Scan for the cell matching the given text and deliver its (X, Y) coordinate at center. 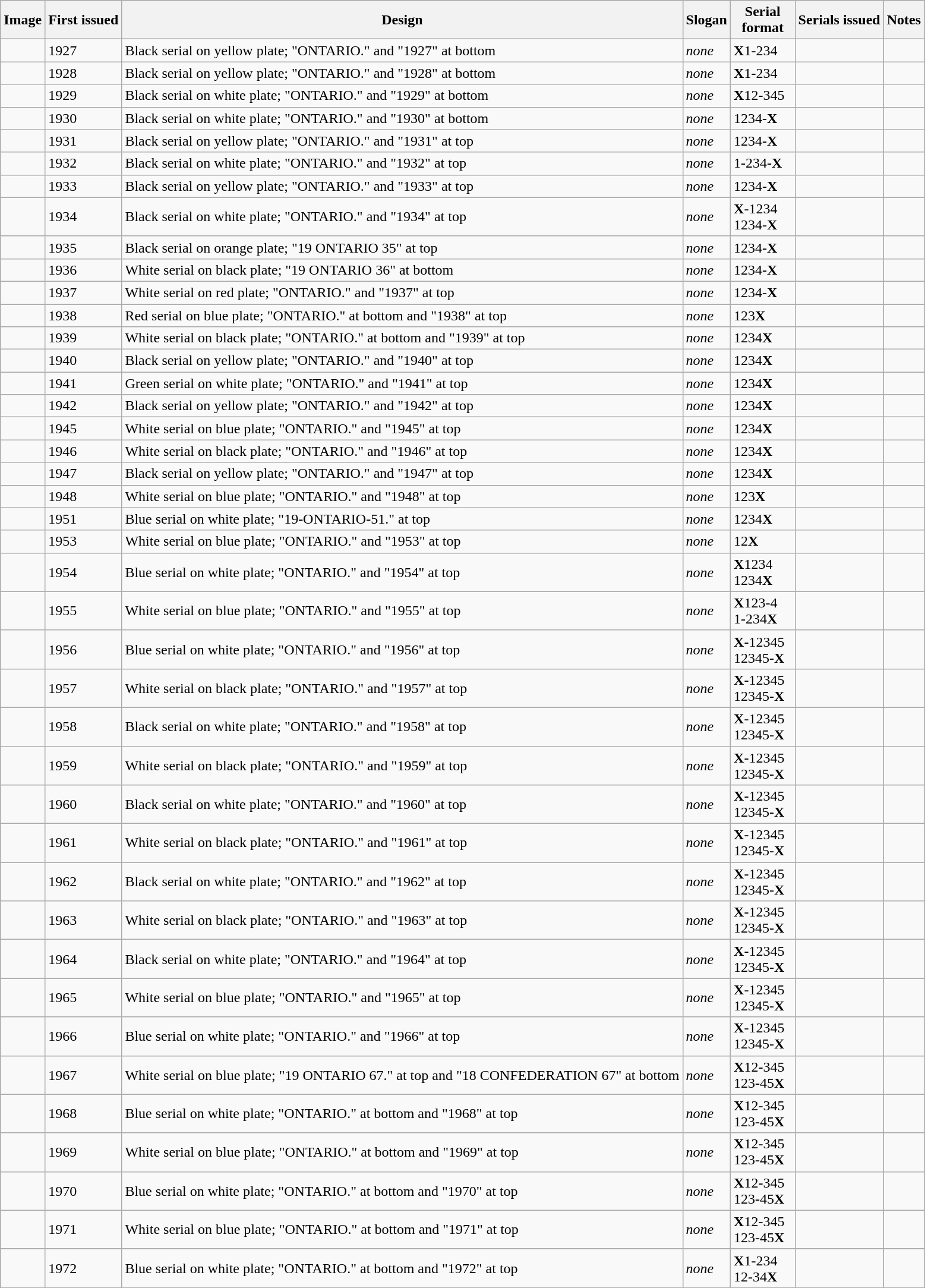
1936 (83, 270)
1929 (83, 96)
Blue serial on white plate; "ONTARIO." at bottom and "1968" at top (402, 1114)
White serial on blue plate; "ONTARIO." and "1948" at top (402, 496)
1951 (83, 519)
Blue serial on white plate; "ONTARIO." and "1956" at top (402, 649)
Black serial on yellow plate; "ONTARIO." and "1940" at top (402, 361)
Black serial on yellow plate; "ONTARIO." and "1927" at bottom (402, 51)
First issued (83, 20)
1967 (83, 1075)
White serial on black plate; "19 ONTARIO 36" at bottom (402, 270)
X1234 1234X (763, 572)
1935 (83, 247)
Black serial on yellow plate; "ONTARIO." and "1942" at top (402, 406)
Black serial on yellow plate; "ONTARIO." and "1947" at top (402, 474)
1933 (83, 186)
White serial on black plate; "ONTARIO." and "1961" at top (402, 843)
Blue serial on white plate; "ONTARIO." and "1954" at top (402, 572)
1966 (83, 1037)
White serial on blue plate; "ONTARIO." and "1953" at top (402, 541)
1963 (83, 920)
1928 (83, 73)
1937 (83, 292)
White serial on black plate; "ONTARIO." at bottom and "1939" at top (402, 338)
X-1234 1234-X (763, 216)
1959 (83, 766)
1954 (83, 572)
1956 (83, 649)
White serial on red plate; "ONTARIO." and "1937" at top (402, 292)
1939 (83, 338)
1961 (83, 843)
Black serial on white plate; "ONTARIO." and "1930" at bottom (402, 118)
Black serial on white plate; "ONTARIO." and "1929" at bottom (402, 96)
12X (763, 541)
1927 (83, 51)
Black serial on orange plate; "19 ONTARIO 35" at top (402, 247)
Green serial on white plate; "ONTARIO." and "1941" at top (402, 383)
1958 (83, 726)
Blue serial on white plate; "ONTARIO." at bottom and "1970" at top (402, 1191)
1941 (83, 383)
1940 (83, 361)
1970 (83, 1191)
Black serial on yellow plate; "ONTARIO." and "1928" at bottom (402, 73)
Notes (904, 20)
1971 (83, 1229)
1942 (83, 406)
White serial on blue plate; "19 ONTARIO 67." at top and "18 CONFEDERATION 67" at bottom (402, 1075)
Design (402, 20)
Black serial on white plate; "ONTARIO." and "1960" at top (402, 805)
1960 (83, 805)
White serial on blue plate; "ONTARIO." and "1965" at top (402, 997)
White serial on black plate; "ONTARIO." and "1946" at top (402, 451)
1946 (83, 451)
1965 (83, 997)
X1-234 12-34X (763, 1268)
Serial format (763, 20)
1972 (83, 1268)
White serial on black plate; "ONTARIO." and "1957" at top (402, 688)
Black serial on white plate; "ONTARIO." and "1962" at top (402, 882)
Image (23, 20)
White serial on black plate; "ONTARIO." and "1963" at top (402, 920)
1957 (83, 688)
Blue serial on white plate; "19-ONTARIO-51." at top (402, 519)
X123-4 1-234X (763, 611)
Red serial on blue plate; "ONTARIO." at bottom and "1938" at top (402, 316)
1955 (83, 611)
White serial on blue plate; "ONTARIO." and "1955" at top (402, 611)
1934 (83, 216)
Black serial on white plate; "ONTARIO." and "1964" at top (402, 959)
1962 (83, 882)
1953 (83, 541)
1968 (83, 1114)
1938 (83, 316)
Blue serial on white plate; "ONTARIO." and "1966" at top (402, 1037)
Black serial on yellow plate; "ONTARIO." and "1933" at top (402, 186)
1945 (83, 429)
Blue serial on white plate; "ONTARIO." at bottom and "1972" at top (402, 1268)
1969 (83, 1152)
White serial on blue plate; "ONTARIO." at bottom and "1971" at top (402, 1229)
1931 (83, 141)
1948 (83, 496)
Black serial on white plate; "ONTARIO." and "1958" at top (402, 726)
1947 (83, 474)
1930 (83, 118)
1932 (83, 163)
Black serial on white plate; "ONTARIO." and "1932" at top (402, 163)
1-234-X (763, 163)
White serial on black plate; "ONTARIO." and "1959" at top (402, 766)
White serial on blue plate; "ONTARIO." and "1945" at top (402, 429)
1964 (83, 959)
Serials issued (839, 20)
Black serial on yellow plate; "ONTARIO." and "1931" at top (402, 141)
Slogan (706, 20)
X12-345 (763, 96)
White serial on blue plate; "ONTARIO." at bottom and "1969" at top (402, 1152)
Black serial on white plate; "ONTARIO." and "1934" at top (402, 216)
